For the text-containing cell, return its midpoint in (x, y) coordinate format. 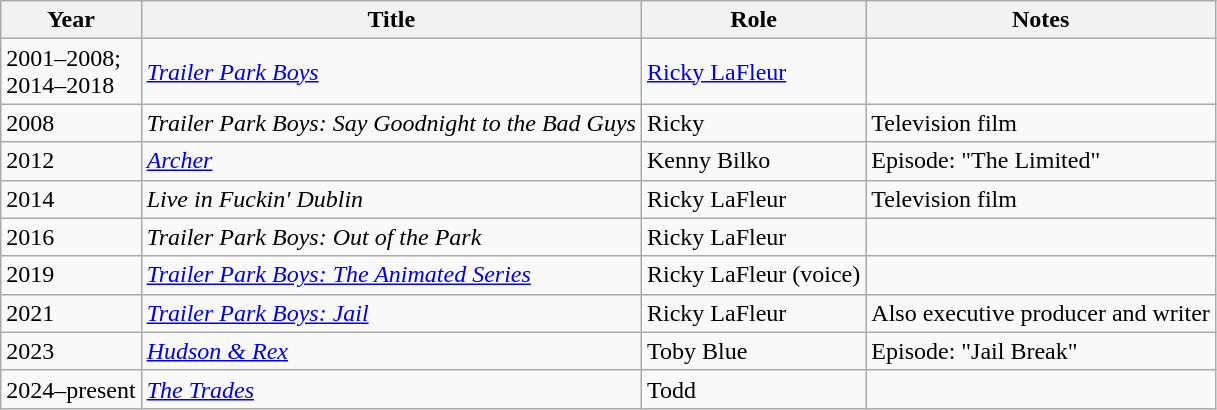
The Trades (391, 389)
Live in Fuckin' Dublin (391, 199)
Trailer Park Boys (391, 72)
2008 (71, 123)
Title (391, 20)
2024–present (71, 389)
Kenny Bilko (753, 161)
Episode: "Jail Break" (1041, 351)
Trailer Park Boys: Jail (391, 313)
Toby Blue (753, 351)
Ricky (753, 123)
Trailer Park Boys: Out of the Park (391, 237)
Trailer Park Boys: The Animated Series (391, 275)
2019 (71, 275)
Trailer Park Boys: Say Goodnight to the Bad Guys (391, 123)
Hudson & Rex (391, 351)
2023 (71, 351)
Todd (753, 389)
Role (753, 20)
Archer (391, 161)
Episode: "The Limited" (1041, 161)
2012 (71, 161)
2014 (71, 199)
2001–2008; 2014–2018 (71, 72)
2016 (71, 237)
Also executive producer and writer (1041, 313)
Year (71, 20)
2021 (71, 313)
Ricky LaFleur (voice) (753, 275)
Notes (1041, 20)
